Extract the (X, Y) coordinate from the center of the cell holding the provided text.  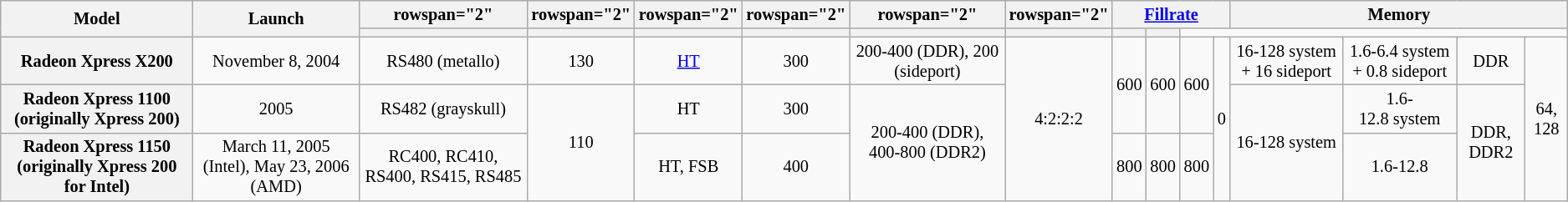
200-400 (DDR), 400-800 (DDR2) (927, 142)
1.6-12.8 system (1399, 109)
Radeon Xpress 1150 (originally Xpress 200 for Intel) (97, 167)
1.6-12.8 (1399, 167)
HT, FSB (689, 167)
130 (580, 61)
March 11, 2005 (Intel), May 23, 2006 (AMD) (276, 167)
400 (796, 167)
Radeon Xpress X200 (97, 61)
0 (1222, 119)
110 (580, 142)
Launch (276, 18)
Model (97, 18)
DDR (1491, 61)
Radeon Xpress 1100 (originally Xpress 200) (97, 109)
RS482 (grayskull) (443, 109)
1.6-6.4 system + 0.8 sideport (1399, 61)
Memory (1399, 14)
2005 (276, 109)
November 8, 2004 (276, 61)
64, 128 (1547, 119)
4:2:2:2 (1059, 119)
16-128 system (1286, 142)
16-128 system + 16 sideport (1286, 61)
DDR, DDR2 (1491, 142)
RC400, RC410, RS400, RS415, RS485 (443, 167)
200-400 (DDR), 200 (sideport) (927, 61)
Fillrate (1171, 14)
RS480 (metallo) (443, 61)
